Detect which cell encompasses the target text, then output its (x, y) center coordinate. 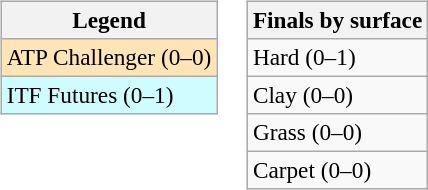
ATP Challenger (0–0) (108, 57)
Grass (0–0) (337, 133)
Finals by surface (337, 20)
Hard (0–1) (337, 57)
Clay (0–0) (337, 95)
Carpet (0–0) (337, 171)
Legend (108, 20)
ITF Futures (0–1) (108, 95)
